Locate the cell with the specified text and output its [x, y] center coordinate. 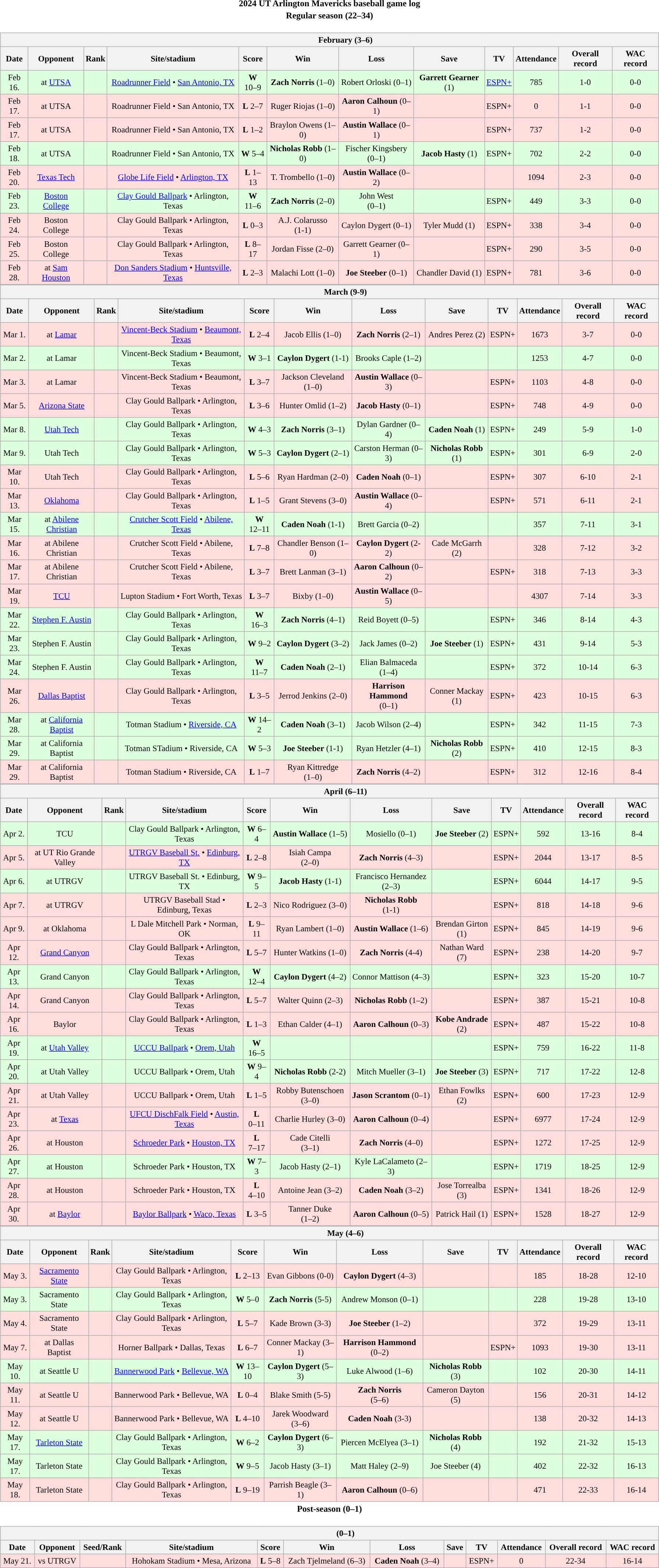
Andres Perez (2) [457, 334]
449 [536, 201]
3-4 [585, 225]
Aaron Calhoun (0–2) [388, 572]
Piercen McElyea (3–1) [380, 1442]
Jacob Hasty (1-1) [310, 881]
Dylan Gardner (0–4) [388, 430]
1719 [543, 1167]
Austin Wallace (0–3) [388, 382]
Zach Norris (4–3) [391, 858]
22-34 [576, 1561]
Nicholas Robb (2) [457, 748]
April (6–11) [329, 791]
May 4. [15, 1323]
W 9–4 [257, 1071]
Apr 20. [14, 1071]
Zach Norris (5-5) [300, 1300]
Jose Torrealba (3) [462, 1190]
Caylon Dygert (2–1) [313, 453]
L 0–4 [247, 1395]
Hunter Omlid (1–2) [313, 405]
4-3 [636, 619]
Zach Norris (4–1) [313, 619]
18-26 [591, 1190]
Ryan Hetzler (4–1) [388, 748]
Mar 17. [15, 572]
Andrew Monson (0–1) [380, 1300]
Nicholas Robb (1–0) [303, 154]
at Sam Houston [56, 272]
February (3–6) [329, 40]
Mar 24. [15, 667]
781 [536, 272]
Isiah Campa(2–0) [310, 858]
2-3 [585, 177]
Baylor Ballpark • Waco, Texas [185, 1214]
2044 [543, 858]
W 14–2 [260, 725]
L7–17 [257, 1142]
402 [540, 1466]
W 5–0 [247, 1300]
May 18. [15, 1490]
Nicholas Robb(1-1) [391, 905]
8-14 [588, 619]
22-33 [588, 1490]
Mar 16. [15, 548]
6-9 [588, 453]
Feb 25. [14, 249]
Nicholas Robb (1) [457, 453]
Caylon Dygert (5–3) [300, 1371]
1673 [540, 334]
Joe Steeber (1-1) [313, 748]
Mar 9. [15, 453]
Ryan Hardman (2–0) [313, 477]
6-10 [588, 477]
Brendan Girton (1) [462, 929]
Apr 19. [14, 1048]
Zach Norris(5–6) [380, 1395]
Jacob Hasty (2–1) [310, 1167]
Ryan Lambert (1–0) [310, 929]
Austin Wallace (0–4) [388, 501]
W11–7 [260, 667]
Nicholas Robb (1–2) [391, 1000]
Conner Mackay (3–1) [300, 1347]
Harrison Hammond (0–2) [380, 1347]
Ethan Fowlks (2) [462, 1095]
at Dallas Baptist [59, 1347]
Fischer Kingsbery(0–1) [376, 154]
3-6 [585, 272]
Caden Noah (1) [457, 430]
748 [540, 405]
L 9–11 [257, 929]
Zach Norris (2–0) [303, 201]
L 1–7 [260, 772]
Austin Wallace (0–1) [376, 130]
14-20 [591, 953]
Jacob Hasty (3–1) [300, 1466]
Feb 24. [14, 225]
Jacob Wilson (2–4) [388, 725]
471 [540, 1490]
Hunter Watkins (1–0) [310, 953]
Mar 8. [15, 430]
Apr 5. [14, 858]
10-14 [588, 667]
at Baylor [65, 1214]
W 13–10 [247, 1371]
Francisco Hernandez (2–3) [391, 881]
Oklahoma [62, 501]
717 [543, 1071]
Garrett Gearner (1) [449, 82]
13-16 [591, 833]
2-0 [636, 453]
1093 [540, 1347]
Austin Wallace (0–5) [388, 596]
L 7–8 [260, 548]
Caylon Dygert (2-2) [388, 548]
7-13 [588, 572]
Caylon Dygert (0–1) [376, 225]
12-16 [588, 772]
Mar 13. [15, 501]
20-32 [588, 1418]
17-24 [591, 1119]
Luke Alwood (1–6) [380, 1371]
6977 [543, 1119]
Austin Wallace (0–2) [376, 177]
4-7 [588, 358]
11-15 [588, 725]
785 [536, 82]
Brett Garcia (0–2) [388, 525]
Nicholas Robb (2-2) [310, 1071]
Dallas Baptist [62, 696]
138 [540, 1418]
Horner Ballpark • Dallas, Texas [171, 1347]
W 3–1 [260, 358]
May (4–6) [329, 1233]
Matt Haley (2–9) [380, 1466]
2-2 [585, 154]
Connor Mattison (4–3) [391, 976]
Joe Steeber (2) [462, 833]
W16–3 [260, 619]
Mar 28. [15, 725]
Globe Life Field • Arlington, TX [173, 177]
Totman STadium • Riverside, CA [181, 748]
8-3 [636, 748]
Zach Norris (3–1) [313, 430]
Kyle LaCalameto (2–3) [391, 1167]
10-15 [588, 696]
Mar 22. [15, 619]
342 [540, 725]
Antoine Jean (3–2) [310, 1190]
Apr 26. [14, 1142]
14-11 [636, 1371]
238 [543, 953]
Austin Wallace (1–6) [391, 929]
Seed/Rank [103, 1547]
Jacob Ellis (1–0) [313, 334]
11-8 [637, 1048]
Zach Norris (4-4) [391, 953]
1253 [540, 358]
Apr 14. [14, 1000]
Mar 10. [15, 477]
L 6–7 [247, 1347]
Walter Quinn (2–3) [310, 1000]
318 [540, 572]
328 [540, 548]
102 [540, 1371]
Evan Gibbons (0-0) [300, 1276]
L 1–13 [253, 177]
9-5 [637, 881]
Mar 3. [15, 382]
156 [540, 1395]
Caden Noah (3-3) [380, 1418]
185 [540, 1276]
W 4–3 [260, 430]
Zach Tjelmeland (6–3) [327, 1561]
Cameron Dayton (5) [456, 1395]
Apr 12. [14, 953]
17-23 [591, 1095]
at UT Rio Grande Valley [65, 858]
Carston Herman (0–3) [388, 453]
Feb 20. [14, 177]
312 [540, 772]
Caden Noah (1-1) [313, 525]
Jarek Woodward (3–6) [300, 1418]
1341 [543, 1190]
Ruger Riojas (1–0) [303, 106]
12-10 [636, 1276]
Apr 9. [14, 929]
Reid Boyett (0–5) [388, 619]
W 5–4 [253, 154]
5-3 [636, 643]
Jerrod Jenkins (2–0) [313, 696]
Conner Mackay (1) [457, 696]
W12–4 [257, 976]
Apr 6. [14, 881]
John West(0–1) [376, 201]
Nathan Ward (7) [462, 953]
21-32 [588, 1442]
Zach Norris (2–1) [388, 334]
T. Trombello (1–0) [303, 177]
17-22 [591, 1071]
702 [536, 154]
Apr 13. [14, 976]
18-28 [588, 1276]
Brooks Caple (1–2) [388, 358]
(0–1) [329, 1533]
10-7 [637, 976]
16-22 [591, 1048]
338 [536, 225]
487 [543, 1024]
Mar 19. [15, 596]
L 3–6 [260, 405]
Chandler Benson (1–0) [313, 548]
Ethan Calder (4–1) [310, 1024]
Caylon Dygert (4–3) [380, 1276]
L 8–17 [253, 249]
L 4–10 [247, 1418]
1103 [540, 382]
Brett Lanman (3–1) [313, 572]
W16–5 [257, 1048]
L0–11 [257, 1119]
Mar 1. [15, 334]
Apr 27. [14, 1167]
L 5–8 [270, 1561]
Braylon Owens (1–0) [303, 130]
3-1 [636, 525]
Jason Scrantom (0–1) [391, 1095]
Mosiello (0–1) [391, 833]
Joe Steeber (1–2) [380, 1323]
Zach Norris (4–2) [388, 772]
8-5 [637, 858]
Aaron Calhoun (0–1) [376, 106]
May 12. [15, 1418]
Mar 26. [15, 696]
7-11 [588, 525]
Robby Butenschoen (3–0) [310, 1095]
Nicholas Robb (3) [456, 1371]
Nicholas Robb (4) [456, 1442]
Mar 2. [15, 358]
at Texas [65, 1119]
20-31 [588, 1395]
L 2–7 [253, 106]
Aaron Calhoun (0–6) [380, 1490]
Malachi Lott (1–0) [303, 272]
Don Sanders Stadium • Huntsville, Texas [173, 272]
387 [543, 1000]
W11–6 [253, 201]
845 [543, 929]
571 [540, 501]
9-7 [637, 953]
Caden Noah (3–4) [407, 1561]
L 2–13 [247, 1276]
228 [540, 1300]
16-13 [636, 1466]
Joe Steeber (1) [457, 643]
818 [543, 905]
May 11. [15, 1395]
Feb 18. [14, 154]
Caden Noah (2–1) [313, 667]
Caylon Dygert (1-1) [313, 358]
423 [540, 696]
Apr 30. [14, 1214]
1094 [536, 177]
18-25 [591, 1167]
May 21. [18, 1561]
Apr 23. [14, 1119]
Mitch Mueller (3–1) [391, 1071]
L4–10 [257, 1190]
Caden Noah (0–1) [388, 477]
A.J. Colarusso(1-1) [303, 225]
W 9–2 [260, 643]
592 [543, 833]
Joe Steeber (0–1) [376, 272]
May 7. [15, 1347]
L 1–2 [253, 130]
W 7–3 [257, 1167]
Parrish Beagle (3–1) [300, 1490]
Mar 15. [15, 525]
249 [540, 430]
1272 [543, 1142]
Garrett Gearner (0–1) [376, 249]
Zach Norris (4–0) [391, 1142]
14-13 [636, 1418]
Jordan Fisse (2–0) [303, 249]
Feb 16. [14, 82]
Blake Smith (5-5) [300, 1395]
Caylon Dygert (4–2) [310, 976]
L 0–3 [253, 225]
Arizona State [62, 405]
W12–11 [260, 525]
17-25 [591, 1142]
Mar 5. [15, 405]
at Oklahoma [65, 929]
3-2 [636, 548]
Caylon Dygert (6–3) [300, 1442]
323 [543, 976]
UTRGV Baseball Stad • Edinburg, Texas [185, 905]
13-17 [591, 858]
14-19 [591, 929]
18-27 [591, 1214]
Apr 21. [14, 1095]
L 5–6 [260, 477]
14-17 [591, 881]
6044 [543, 881]
Patrick Hail (1) [462, 1214]
14-18 [591, 905]
Caden Noah (3–2) [391, 1190]
Jack James (0–2) [388, 643]
Hohokam Stadium • Mesa, Arizona [191, 1561]
Robert Orloski (0–1) [376, 82]
13-10 [636, 1300]
4-8 [588, 382]
Joe Steeber (4) [456, 1466]
12-15 [588, 748]
Apr 2. [14, 833]
1-1 [585, 106]
192 [540, 1442]
Aaron Calhoun (0–4) [391, 1119]
6-11 [588, 501]
Grant Stevens (3–0) [313, 501]
4307 [540, 596]
Mar 23. [15, 643]
W 6–4 [257, 833]
301 [540, 453]
Cade McGarrh (2) [457, 548]
Chandler David (1) [449, 272]
Feb 28. [14, 272]
22-32 [588, 1466]
UFCU DischFalk Field • Austin, Texas [185, 1119]
737 [536, 130]
15-22 [591, 1024]
1-2 [585, 130]
4-9 [588, 405]
Austin Wallace (1–5) [310, 833]
March (9-9) [329, 292]
3-5 [585, 249]
Cade Citelli(3–1) [310, 1142]
9-14 [588, 643]
Bixby (1–0) [313, 596]
Texas Tech [56, 177]
346 [540, 619]
vs UTRGV [57, 1561]
410 [540, 748]
Charlie Hurley (3–0) [310, 1119]
L 2–4 [260, 334]
Tanner Duke(1–2) [310, 1214]
W 6–2 [247, 1442]
L 1–3 [257, 1024]
Jacob Hasty (0–1) [388, 405]
May 10. [15, 1371]
307 [540, 477]
Caylon Dygert (3–2) [313, 643]
7-12 [588, 548]
19-30 [588, 1347]
19-29 [588, 1323]
759 [543, 1048]
357 [540, 525]
Jackson Cleveland (1–0) [313, 382]
290 [536, 249]
Kobe Andrade (2) [462, 1024]
20-30 [588, 1371]
L 9–19 [247, 1490]
Lupton Stadium • Fort Worth, Texas [181, 596]
15-21 [591, 1000]
Tyler Mudd (1) [449, 225]
Kade Brown (3-3) [300, 1323]
12-8 [637, 1071]
Baylor [65, 1024]
Jacob Hasty (1) [449, 154]
7-3 [636, 725]
Aaron Calhoun (0–3) [391, 1024]
3-7 [588, 334]
Harrison Hammond(0–1) [388, 696]
7-14 [588, 596]
19-28 [588, 1300]
Elian Balmaceda (1–4) [388, 667]
Nico Rodriguez (3–0) [310, 905]
Caden Noah (3–1) [313, 725]
431 [540, 643]
1528 [543, 1214]
W10–9 [253, 82]
Zach Norris (1–0) [303, 82]
Joe Steeber (3) [462, 1071]
Ryan Kittredge(1–0) [313, 772]
5-9 [588, 430]
15-13 [636, 1442]
Aaron Calhoun (0–5) [391, 1214]
Apr 28. [14, 1190]
Apr 7. [14, 905]
Feb 23. [14, 201]
Apr 16. [14, 1024]
15-20 [591, 976]
L 2–8 [257, 858]
600 [543, 1095]
14-12 [636, 1395]
L Dale Mitchell Park • Norman, OK [185, 929]
